Find where the given text appears and provide that cell's center as (X, Y) coordinate. 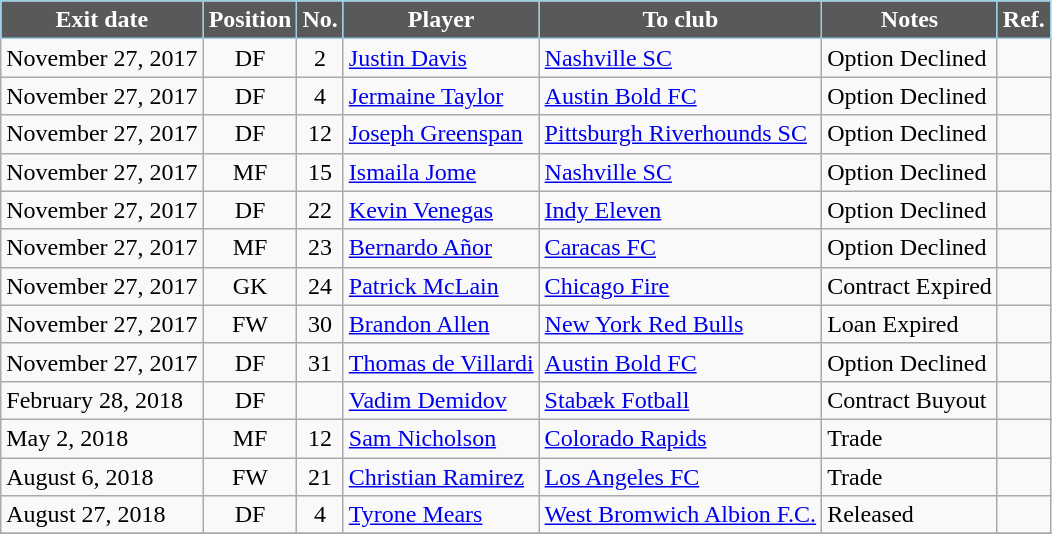
Justin Davis (441, 58)
2 (320, 58)
Patrick McLain (441, 286)
Los Angeles FC (680, 477)
Indy Eleven (680, 210)
31 (320, 362)
23 (320, 248)
Ref. (1024, 20)
Chicago Fire (680, 286)
21 (320, 477)
GK (250, 286)
Brandon Allen (441, 324)
Contract Buyout (910, 400)
Notes (910, 20)
Christian Ramirez (441, 477)
Sam Nicholson (441, 438)
February 28, 2018 (102, 400)
Tyrone Mears (441, 515)
Player (441, 20)
Loan Expired (910, 324)
Exit date (102, 20)
Colorado Rapids (680, 438)
Released (910, 515)
Stabæk Fotball (680, 400)
Pittsburgh Riverhounds SC (680, 134)
Caracas FC (680, 248)
Kevin Venegas (441, 210)
To club (680, 20)
No. (320, 20)
Bernardo Añor (441, 248)
Joseph Greenspan (441, 134)
August 6, 2018 (102, 477)
22 (320, 210)
August 27, 2018 (102, 515)
Ismaila Jome (441, 172)
Thomas de Villardi (441, 362)
24 (320, 286)
Vadim Demidov (441, 400)
15 (320, 172)
Contract Expired (910, 286)
May 2, 2018 (102, 438)
Position (250, 20)
West Bromwich Albion F.C. (680, 515)
Jermaine Taylor (441, 96)
30 (320, 324)
New York Red Bulls (680, 324)
